Find where the given text appears and provide that cell's center as [x, y] coordinate. 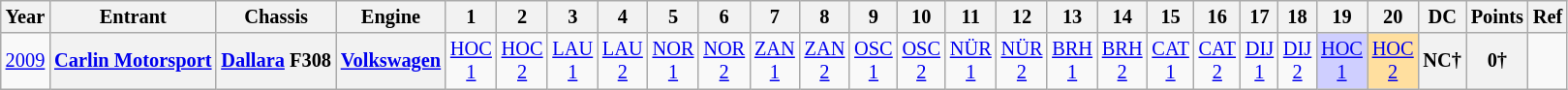
13 [1072, 16]
Engine [391, 16]
BRH2 [1122, 61]
CAT1 [1170, 61]
LAU2 [623, 61]
Ref [1548, 16]
Chassis [275, 16]
Entrant [133, 16]
18 [1298, 16]
20 [1393, 16]
DC [1443, 16]
ZAN2 [825, 61]
OSC2 [922, 61]
9 [874, 16]
11 [970, 16]
DIJ1 [1259, 61]
19 [1342, 16]
NÜR1 [970, 61]
Points [1497, 16]
Carlin Motorsport [133, 61]
NÜR2 [1023, 61]
5 [674, 16]
2009 [25, 61]
4 [623, 16]
CAT2 [1217, 61]
NC† [1443, 61]
OSC1 [874, 61]
Year [25, 16]
7 [775, 16]
Dallara F308 [275, 61]
ZAN1 [775, 61]
16 [1217, 16]
17 [1259, 16]
BRH1 [1072, 61]
15 [1170, 16]
LAU1 [572, 61]
NOR1 [674, 61]
6 [724, 16]
12 [1023, 16]
14 [1122, 16]
DIJ2 [1298, 61]
8 [825, 16]
Volkswagen [391, 61]
10 [922, 16]
1 [471, 16]
NOR2 [724, 61]
3 [572, 16]
0† [1497, 61]
2 [523, 16]
